Search for the cell housing the specified text and yield its (x, y) center coordinate. 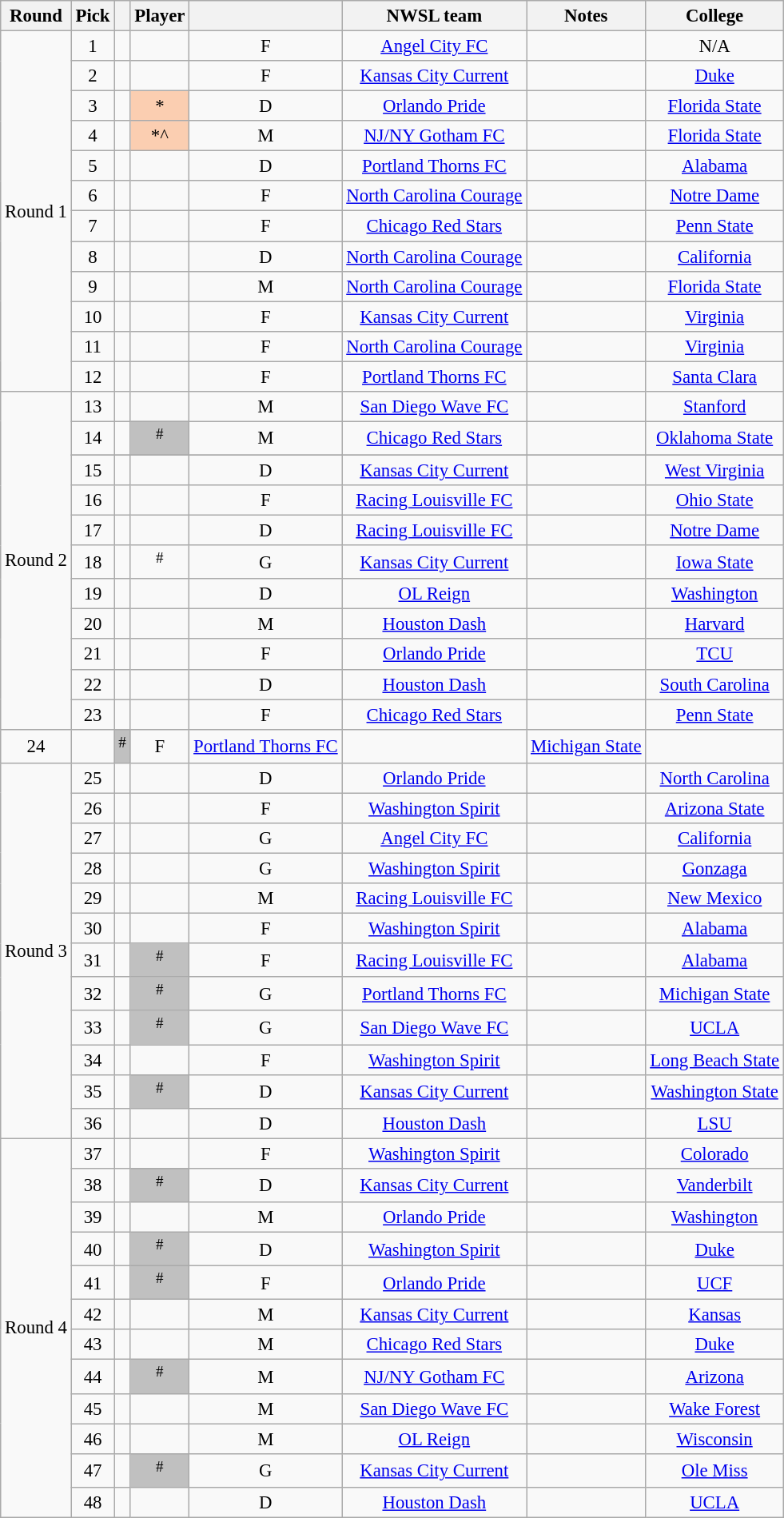
19 (93, 594)
Iowa State (714, 562)
Ohio State (714, 500)
17 (93, 531)
Round (36, 16)
36 (93, 1123)
40 (93, 1249)
Arizona (714, 1377)
Santa Clara (714, 377)
37 (93, 1153)
48 (93, 1503)
44 (93, 1377)
16 (93, 500)
Oklahoma State (714, 438)
UCF (714, 1283)
South Carolina (714, 684)
Vanderbilt (714, 1185)
Round 4 (36, 1328)
1 (93, 46)
14 (93, 438)
31 (93, 960)
* (160, 106)
College (714, 16)
North Carolina (714, 779)
4 (93, 136)
Colorado (714, 1153)
Arizona State (714, 808)
Harvard (714, 624)
33 (93, 1027)
11 (93, 346)
41 (93, 1283)
*^ (160, 136)
38 (93, 1185)
LSU (714, 1123)
21 (93, 655)
TCU (714, 655)
NWSL team (435, 16)
46 (93, 1439)
30 (93, 929)
27 (93, 839)
32 (93, 994)
13 (93, 407)
45 (93, 1408)
2 (93, 76)
Player (160, 16)
47 (93, 1470)
28 (93, 868)
26 (93, 808)
20 (93, 624)
Kansas (714, 1315)
39 (93, 1217)
9 (93, 286)
22 (93, 684)
18 (93, 562)
34 (93, 1060)
43 (93, 1345)
3 (93, 106)
Stanford (714, 407)
N/A (714, 46)
Round 2 (36, 561)
25 (93, 779)
Washington State (714, 1091)
24 (36, 746)
42 (93, 1315)
29 (93, 898)
Pick (93, 16)
Wake Forest (714, 1408)
8 (93, 257)
Gonzaga (714, 868)
New Mexico (714, 898)
10 (93, 317)
15 (93, 470)
23 (93, 715)
7 (93, 226)
Round 1 (36, 211)
Ole Miss (714, 1470)
West Virginia (714, 470)
Long Beach State (714, 1060)
Round 3 (36, 951)
5 (93, 166)
35 (93, 1091)
6 (93, 196)
Wisconsin (714, 1439)
12 (93, 377)
Notes (587, 16)
